Scan for the cell matching the given text and deliver its (X, Y) coordinate at center. 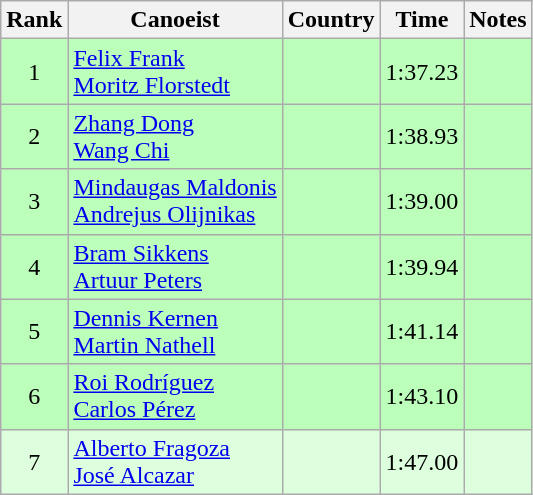
4 (34, 266)
Country (331, 20)
1:39.00 (422, 202)
Mindaugas MaldonisAndrejus Olijnikas (175, 202)
7 (34, 462)
Felix FrankMoritz Florstedt (175, 72)
Roi RodríguezCarlos Pérez (175, 396)
Zhang DongWang Chi (175, 136)
Time (422, 20)
6 (34, 396)
Dennis KernenMartin Nathell (175, 332)
Notes (498, 20)
Rank (34, 20)
1:39.94 (422, 266)
Bram SikkensArtuur Peters (175, 266)
Alberto FragozaJosé Alcazar (175, 462)
2 (34, 136)
1:43.10 (422, 396)
1:47.00 (422, 462)
1:37.23 (422, 72)
5 (34, 332)
1:41.14 (422, 332)
Canoeist (175, 20)
1:38.93 (422, 136)
3 (34, 202)
1 (34, 72)
